Provide the [X, Y] coordinate of the cell's center where the given text is located.  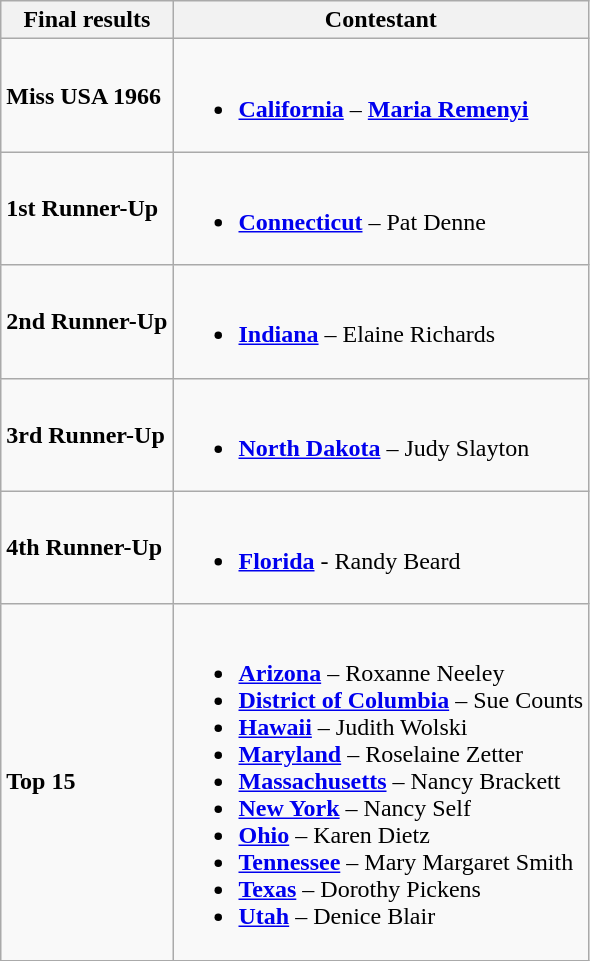
Miss USA 1966 [87, 96]
Contestant [381, 20]
2nd Runner-Up [87, 322]
3rd Runner-Up [87, 434]
4th Runner-Up [87, 548]
California – Maria Remenyi [381, 96]
1st Runner-Up [87, 208]
Indiana – Elaine Richards [381, 322]
Top 15 [87, 782]
Final results [87, 20]
Connecticut – Pat Denne [381, 208]
North Dakota – Judy Slayton [381, 434]
Florida - Randy Beard [381, 548]
